For the text-containing cell, return its midpoint in (X, Y) coordinate format. 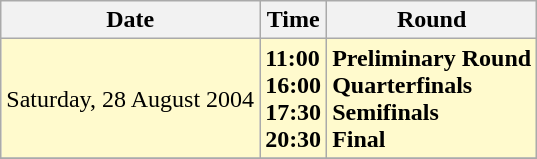
Time (294, 20)
11:0016:0017:3020:30 (294, 98)
Date (130, 20)
Round (432, 20)
Saturday, 28 August 2004 (130, 98)
Preliminary RoundQuarterfinalsSemifinalsFinal (432, 98)
